Capture the cell that displays the provided text and extract its [x, y] central coordinate. 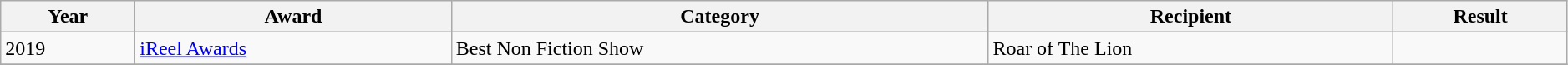
iReel Awards [293, 48]
Best Non Fiction Show [720, 48]
Category [720, 17]
Year [69, 17]
Result [1480, 17]
2019 [69, 48]
Recipient [1191, 17]
Roar of The Lion [1191, 48]
Award [293, 17]
